Extract the [x, y] coordinate from the center of the cell holding the provided text.  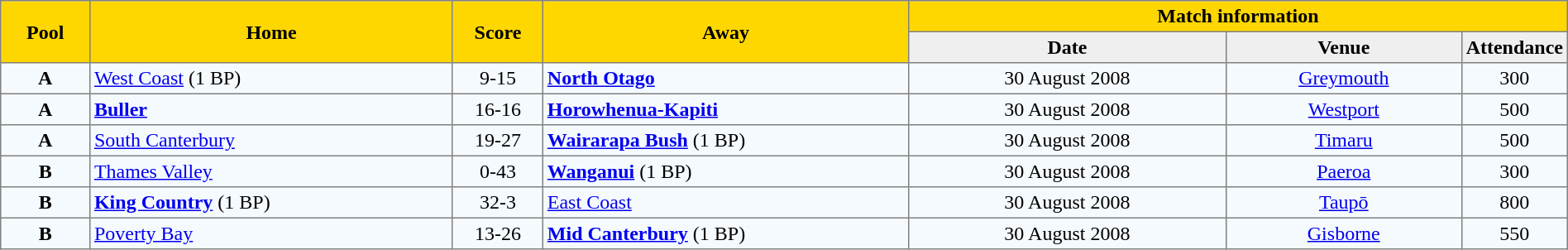
Home [271, 31]
13-26 [498, 233]
Mid Canterbury (1 BP) [726, 233]
Horowhenua-Kapiti [726, 109]
East Coast [726, 203]
King Country (1 BP) [271, 203]
Gisborne [1343, 233]
West Coast (1 BP) [271, 79]
550 [1514, 233]
Wairarapa Bush (1 BP) [726, 141]
Greymouth [1343, 79]
9-15 [498, 79]
Buller [271, 109]
South Canterbury [271, 141]
Thames Valley [271, 171]
Away [726, 31]
16-16 [498, 109]
Taupō [1343, 203]
Westport [1343, 109]
0-43 [498, 171]
Wanganui (1 BP) [726, 171]
19-27 [498, 141]
800 [1514, 203]
Match information [1239, 17]
Pool [45, 31]
Timaru [1343, 141]
Paeroa [1343, 171]
32-3 [498, 203]
Date [1068, 47]
Score [498, 31]
Attendance [1514, 47]
Venue [1343, 47]
Poverty Bay [271, 233]
North Otago [726, 79]
